Pinpoint the cell where the given text exists, returning its (x, y) midpoint coordinate. 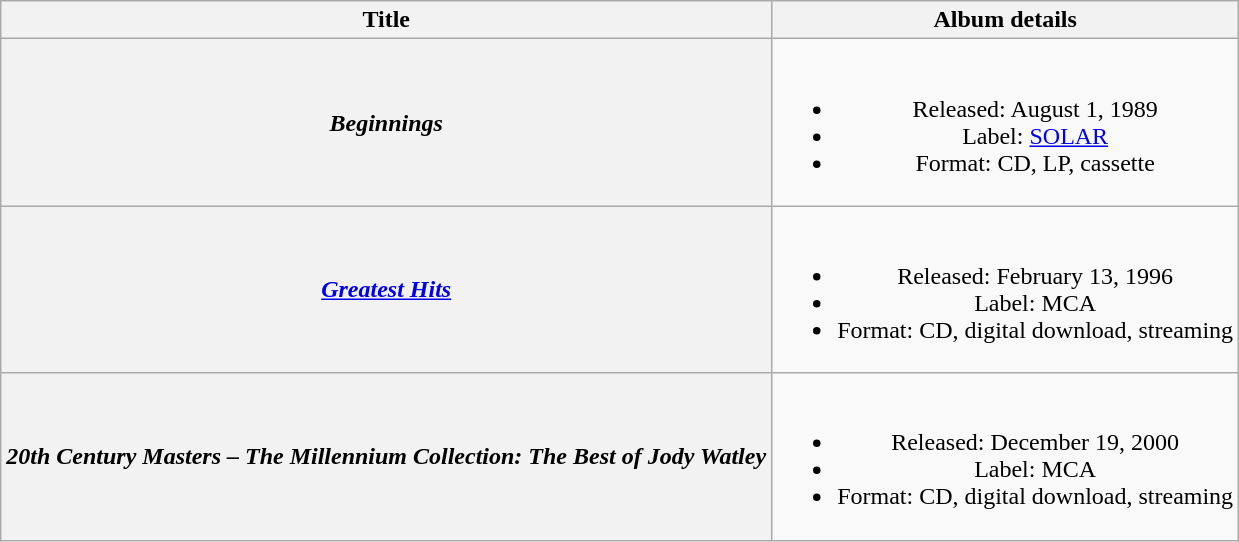
Greatest Hits (386, 290)
Released: August 1, 1989Label: SOLARFormat: CD, LP, cassette (1006, 122)
Released: December 19, 2000Label: MCAFormat: CD, digital download, streaming (1006, 456)
Released: February 13, 1996Label: MCAFormat: CD, digital download, streaming (1006, 290)
20th Century Masters – The Millennium Collection: The Best of Jody Watley (386, 456)
Beginnings (386, 122)
Title (386, 20)
Album details (1006, 20)
